Find where the given text appears and provide that cell's center as [X, Y] coordinate. 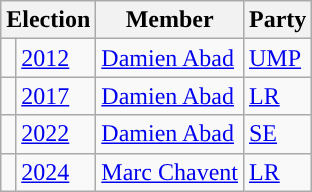
Election [48, 20]
Party [277, 20]
SE [277, 134]
2022 [56, 134]
2012 [56, 58]
Member [170, 20]
Marc Chavent [170, 172]
UMP [277, 58]
2017 [56, 96]
2024 [56, 172]
